For the text-containing cell, return its midpoint in (X, Y) coordinate format. 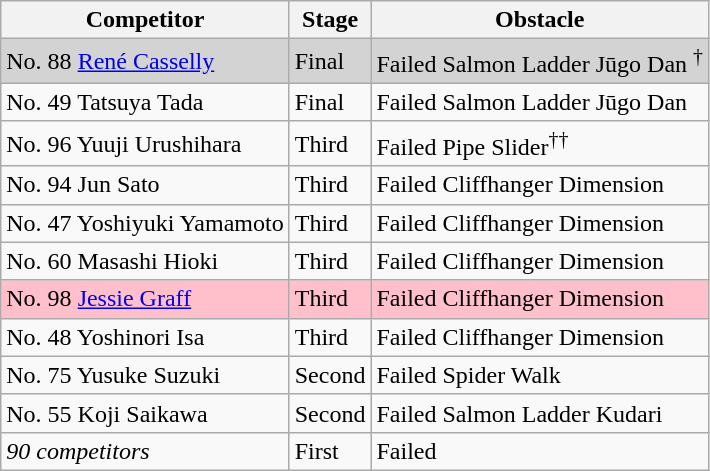
No. 60 Masashi Hioki (145, 261)
No. 88 René Casselly (145, 62)
Failed Pipe Slider†† (540, 144)
No. 55 Koji Saikawa (145, 413)
Failed Salmon Ladder Kudari (540, 413)
Stage (330, 20)
Failed Salmon Ladder Jūgo Dan † (540, 62)
Failed (540, 451)
No. 75 Yusuke Suzuki (145, 375)
No. 94 Jun Sato (145, 185)
No. 49 Tatsuya Tada (145, 102)
Obstacle (540, 20)
No. 48 Yoshinori Isa (145, 337)
90 competitors (145, 451)
Failed Salmon Ladder Jūgo Dan (540, 102)
Failed Spider Walk (540, 375)
No. 47 Yoshiyuki Yamamoto (145, 223)
First (330, 451)
No. 96 Yuuji Urushihara (145, 144)
Competitor (145, 20)
No. 98 Jessie Graff (145, 299)
